Scan for the cell matching the given text and deliver its [X, Y] coordinate at center. 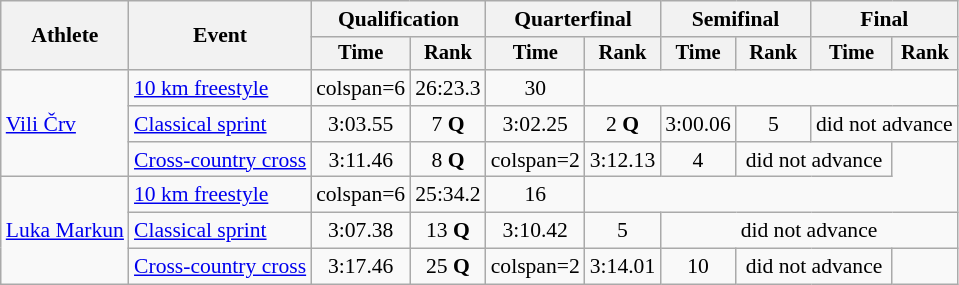
3:02.25 [536, 124]
3:14.01 [622, 267]
7 Q [448, 124]
Athlete [65, 36]
3:03.55 [360, 124]
3:07.38 [360, 231]
13 Q [448, 231]
Final [884, 19]
25:34.2 [448, 195]
3:10.42 [536, 231]
25 Q [448, 267]
8 Q [448, 160]
Quarterfinal [574, 19]
16 [536, 195]
3:11.46 [360, 160]
26:23.3 [448, 88]
3:00.06 [698, 124]
Qualification [398, 19]
Luka Markun [65, 230]
3:17.46 [360, 267]
30 [536, 88]
2 Q [622, 124]
10 [698, 267]
4 [698, 160]
Semifinal [736, 19]
Vili Črv [65, 124]
3:12.13 [622, 160]
Event [220, 36]
